Scan for the cell matching the given text and deliver its [x, y] coordinate at center. 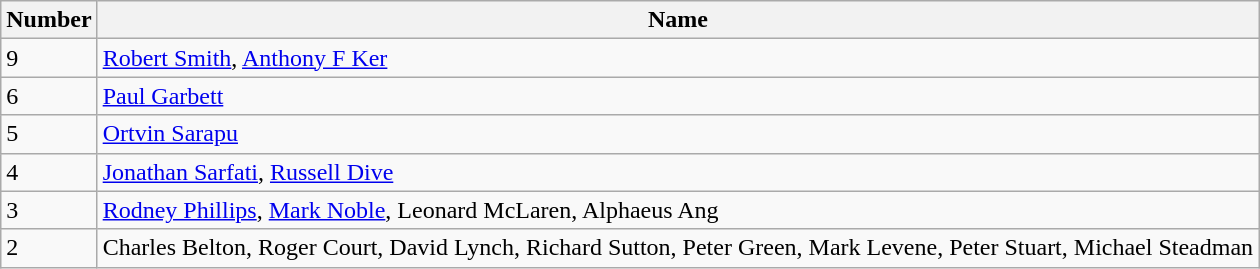
Jonathan Sarfati, Russell Dive [678, 172]
Rodney Phillips, Mark Noble, Leonard McLaren, Alphaeus Ang [678, 210]
2 [49, 248]
9 [49, 58]
Charles Belton, Roger Court, David Lynch, Richard Sutton, Peter Green, Mark Levene, Peter Stuart, Michael Steadman [678, 248]
3 [49, 210]
Ortvin Sarapu [678, 134]
6 [49, 96]
Name [678, 20]
5 [49, 134]
Robert Smith, Anthony F Ker [678, 58]
Paul Garbett [678, 96]
Number [49, 20]
4 [49, 172]
